Determine the (x, y) coordinate at the center of the cell enclosing the given text.  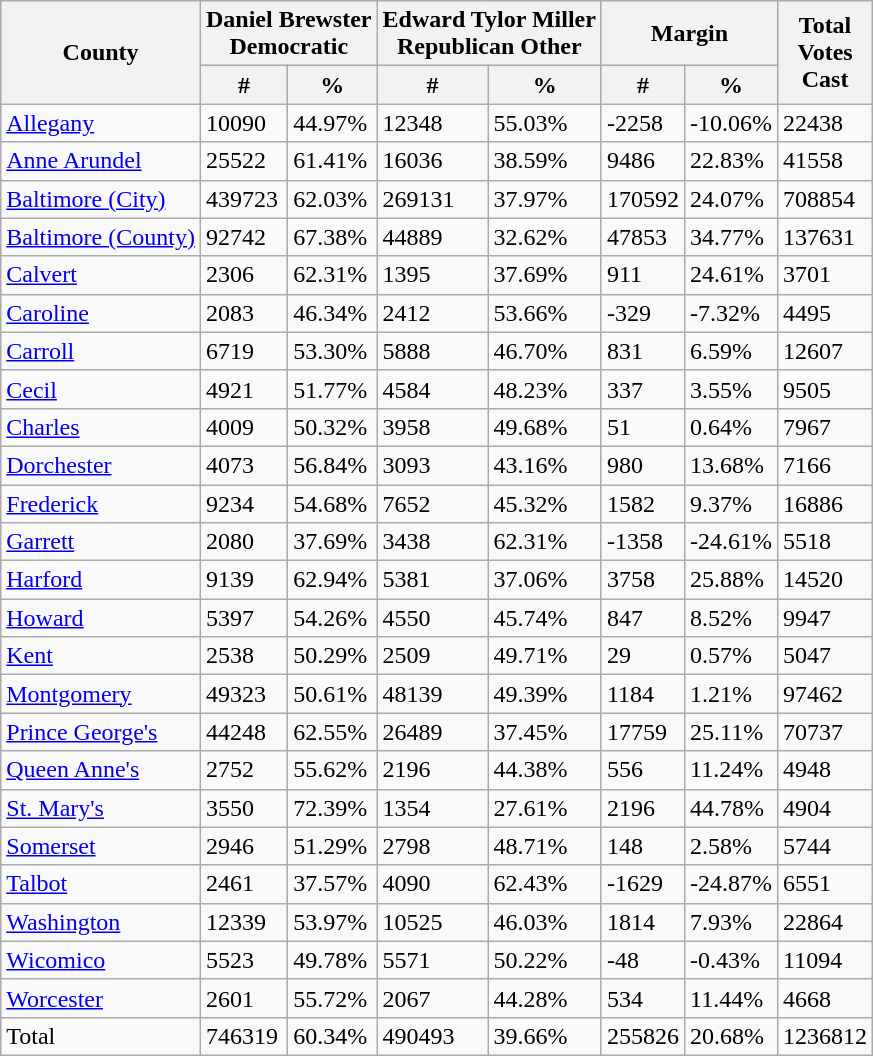
4009 (244, 427)
3958 (432, 427)
44.28% (545, 998)
6551 (826, 884)
9505 (826, 389)
Queen Anne's (101, 770)
7967 (826, 427)
269131 (432, 199)
25.88% (730, 580)
Garrett (101, 542)
Dorchester (101, 465)
Edward Tylor MillerRepublican Other (489, 34)
24.07% (730, 199)
61.41% (332, 161)
48.23% (545, 389)
2538 (244, 656)
12348 (432, 123)
7652 (432, 503)
255826 (642, 1036)
7166 (826, 465)
137631 (826, 237)
50.32% (332, 427)
-24.87% (730, 884)
3550 (244, 808)
-0.43% (730, 960)
44.97% (332, 123)
-10.06% (730, 123)
0.57% (730, 656)
Total (101, 1036)
9139 (244, 580)
49.71% (545, 656)
Calvert (101, 275)
45.74% (545, 618)
56.84% (332, 465)
-329 (642, 313)
22.83% (730, 161)
45.32% (545, 503)
9486 (642, 161)
5888 (432, 351)
46.70% (545, 351)
5744 (826, 846)
Talbot (101, 884)
25522 (244, 161)
97462 (826, 694)
Washington (101, 922)
54.26% (332, 618)
25.11% (730, 732)
-1629 (642, 884)
38.59% (545, 161)
-48 (642, 960)
37.97% (545, 199)
34.77% (730, 237)
1184 (642, 694)
170592 (642, 199)
2461 (244, 884)
Margin (689, 34)
44.38% (545, 770)
2601 (244, 998)
9.37% (730, 503)
Carroll (101, 351)
32.62% (545, 237)
10090 (244, 123)
Worcester (101, 998)
St. Mary's (101, 808)
4904 (826, 808)
Frederick (101, 503)
1582 (642, 503)
11.24% (730, 770)
TotalVotesCast (826, 52)
4073 (244, 465)
4584 (432, 389)
49.78% (332, 960)
5518 (826, 542)
50.22% (545, 960)
-7.32% (730, 313)
67.38% (332, 237)
54.68% (332, 503)
County (101, 52)
556 (642, 770)
55.03% (545, 123)
4948 (826, 770)
1.21% (730, 694)
39.66% (545, 1036)
49.68% (545, 427)
44248 (244, 732)
4090 (432, 884)
2946 (244, 846)
53.30% (332, 351)
5523 (244, 960)
92742 (244, 237)
2080 (244, 542)
8.52% (730, 618)
-2258 (642, 123)
Anne Arundel (101, 161)
337 (642, 389)
Harford (101, 580)
148 (642, 846)
62.43% (545, 884)
9947 (826, 618)
62.94% (332, 580)
55.62% (332, 770)
26489 (432, 732)
22864 (826, 922)
4550 (432, 618)
Daniel BrewsterDemocratic (288, 34)
10525 (432, 922)
-24.61% (730, 542)
51.77% (332, 389)
12339 (244, 922)
Kent (101, 656)
5397 (244, 618)
9234 (244, 503)
24.61% (730, 275)
708854 (826, 199)
37.57% (332, 884)
847 (642, 618)
Allegany (101, 123)
Baltimore (City) (101, 199)
22438 (826, 123)
51.29% (332, 846)
7.93% (730, 922)
534 (642, 998)
0.64% (730, 427)
911 (642, 275)
62.03% (332, 199)
29 (642, 656)
27.61% (545, 808)
2067 (432, 998)
3438 (432, 542)
1814 (642, 922)
Prince George's (101, 732)
11.44% (730, 998)
53.97% (332, 922)
Montgomery (101, 694)
2.58% (730, 846)
55.72% (332, 998)
1354 (432, 808)
3758 (642, 580)
12607 (826, 351)
746319 (244, 1036)
47853 (642, 237)
14520 (826, 580)
1395 (432, 275)
490493 (432, 1036)
60.34% (332, 1036)
49.39% (545, 694)
41558 (826, 161)
2412 (432, 313)
5571 (432, 960)
3093 (432, 465)
20.68% (730, 1036)
-1358 (642, 542)
Somerset (101, 846)
72.39% (332, 808)
37.06% (545, 580)
Caroline (101, 313)
48.71% (545, 846)
Charles (101, 427)
5047 (826, 656)
44.78% (730, 808)
6.59% (730, 351)
70737 (826, 732)
51 (642, 427)
3.55% (730, 389)
6719 (244, 351)
2798 (432, 846)
50.29% (332, 656)
16886 (826, 503)
49323 (244, 694)
Wicomico (101, 960)
Howard (101, 618)
439723 (244, 199)
17759 (642, 732)
62.55% (332, 732)
4495 (826, 313)
4921 (244, 389)
43.16% (545, 465)
44889 (432, 237)
46.03% (545, 922)
3701 (826, 275)
Baltimore (County) (101, 237)
53.66% (545, 313)
2083 (244, 313)
11094 (826, 960)
48139 (432, 694)
2752 (244, 770)
2306 (244, 275)
Cecil (101, 389)
5381 (432, 580)
2509 (432, 656)
4668 (826, 998)
37.45% (545, 732)
50.61% (332, 694)
980 (642, 465)
16036 (432, 161)
46.34% (332, 313)
1236812 (826, 1036)
13.68% (730, 465)
831 (642, 351)
